Output the (x, y) coordinate of the center of the cell containing the given text.  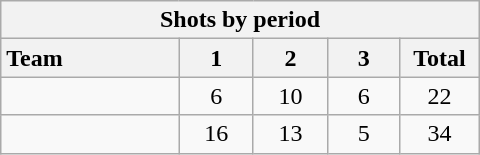
3 (364, 58)
Total (440, 58)
1 (216, 58)
10 (290, 96)
Team (90, 58)
34 (440, 134)
13 (290, 134)
Shots by period (240, 20)
2 (290, 58)
16 (216, 134)
5 (364, 134)
22 (440, 96)
